Return the [X, Y] coordinate for the center point of the cell that contains the specified text.  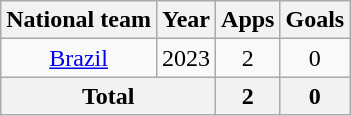
Goals [315, 20]
2023 [186, 58]
National team [79, 20]
Apps [248, 20]
Total [108, 96]
Year [186, 20]
Brazil [79, 58]
